Output the (X, Y) coordinate of the center of the cell containing the given text.  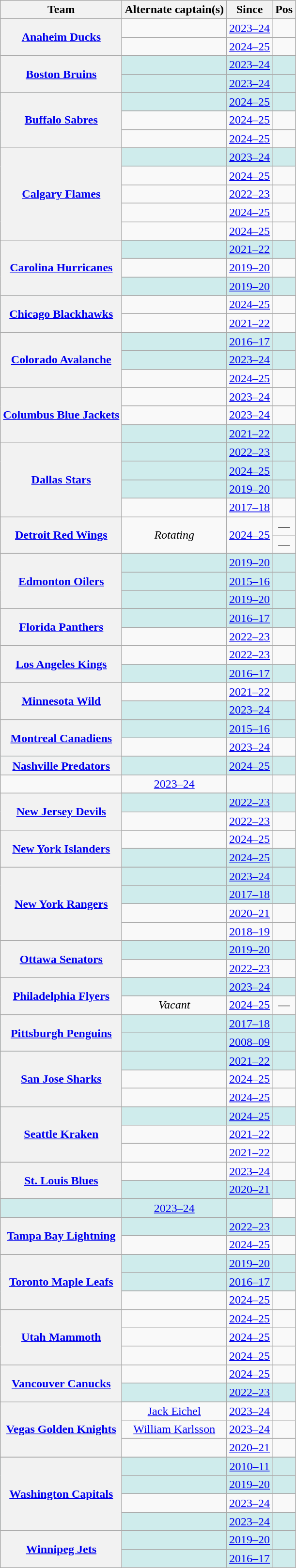
Nashville Predators (61, 765)
William Karlsson (174, 1429)
Detroit Red Wings (61, 535)
New York Islanders (61, 849)
Seattle Kraken (61, 1134)
New York Rangers (61, 904)
Alternate captain(s) (174, 10)
Anaheim Ducks (61, 37)
Edmonton Oilers (61, 581)
Philadelphia Flyers (61, 996)
Dallas Stars (61, 480)
Pittsburgh Penguins (61, 1033)
Minnesota Wild (61, 701)
Vegas Golden Knights (61, 1429)
Tampa Bay Lightning (61, 1236)
San Jose Sharks (61, 1079)
New Jersey Devils (61, 811)
Columbus Blue Jackets (61, 415)
Winnipeg Jets (61, 1549)
Pos (284, 10)
Colorado Avalanche (61, 360)
Buffalo Sabres (61, 120)
Los Angeles Kings (61, 664)
Rotating (174, 535)
Since (250, 10)
Washington Capitals (61, 1494)
Boston Bruins (61, 74)
Vacant (174, 1005)
2008–09 (250, 1042)
Toronto Maple Leafs (61, 1282)
Calgary Flames (61, 194)
Florida Panthers (61, 627)
2018–19 (250, 931)
St. Louis Blues (61, 1180)
Vancouver Canucks (61, 1383)
Jack Eichel (174, 1411)
Montreal Canadiens (61, 738)
Chicago Blackhawks (61, 314)
Ottawa Senators (61, 959)
Team (61, 10)
2010–11 (250, 1466)
Utah Mammoth (61, 1337)
Carolina Hurricanes (61, 268)
